Return [X, Y] of the center of cell containing provided text 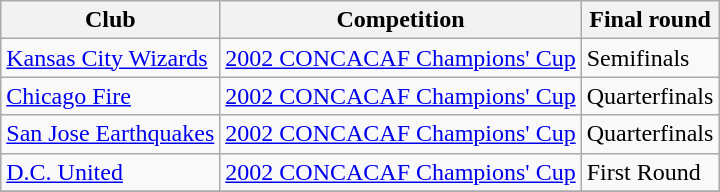
San Jose Earthquakes [110, 134]
Club [110, 20]
Kansas City Wizards [110, 58]
Competition [400, 20]
D.C. United [110, 172]
Final round [650, 20]
Semifinals [650, 58]
First Round [650, 172]
Chicago Fire [110, 96]
